Search for the cell housing the specified text and yield its (X, Y) center coordinate. 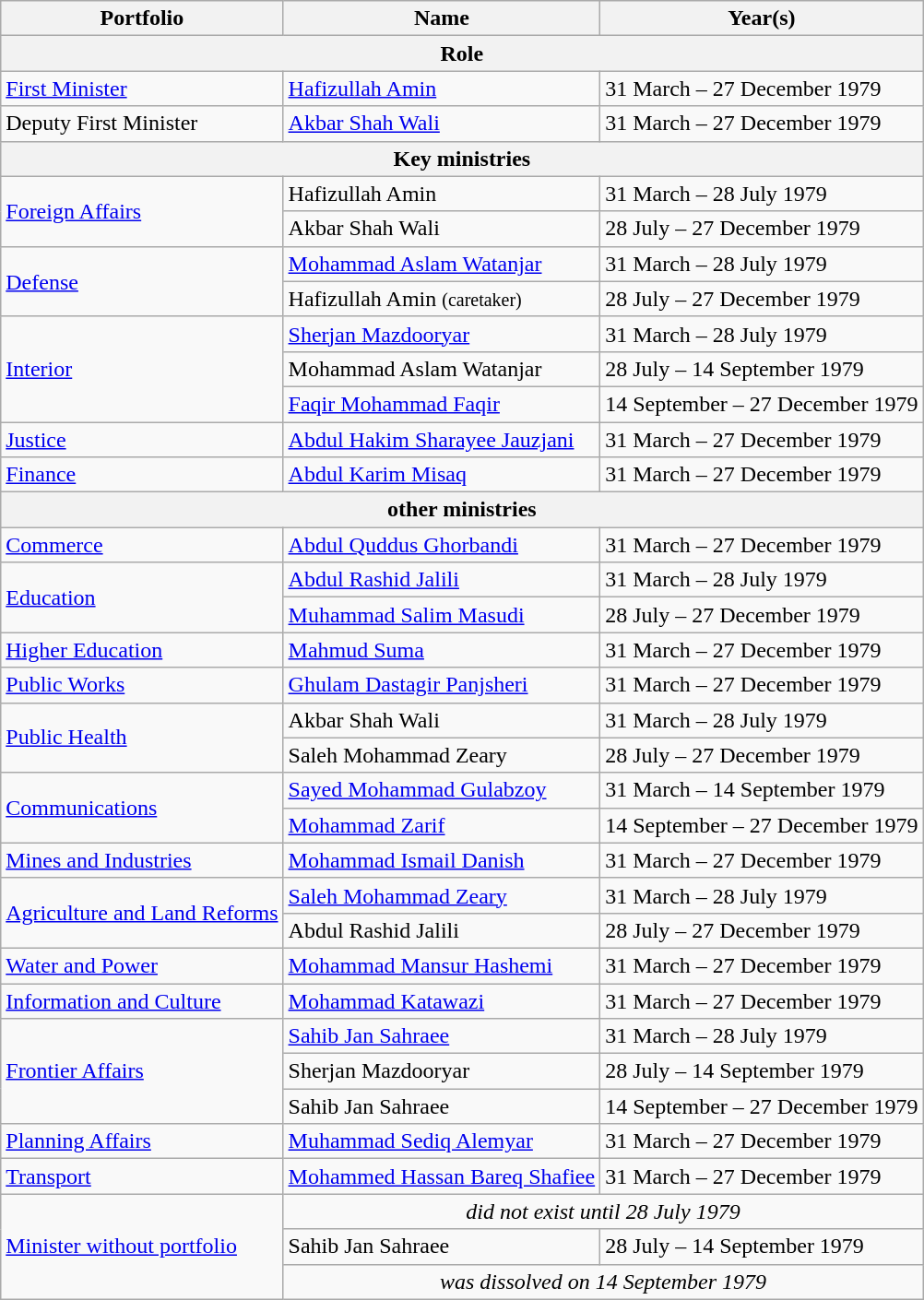
Key ministries (462, 159)
Finance (142, 475)
Justice (142, 440)
Transport (142, 1176)
First Minister (142, 89)
Planning Affairs (142, 1141)
Minister without portfolio (142, 1247)
Abdul Quddus Ghorbandi (442, 545)
Sayed Mohammad Gulabzoy (442, 790)
Mahmud Suma (442, 650)
Mines and Industries (142, 860)
Abdul Karim Misaq (442, 475)
Mohammad Zarif (442, 825)
Faqir Mohammad Faqir (442, 404)
Information and Culture (142, 1000)
Deputy First Minister (142, 124)
Public Works (142, 685)
was dissolved on 14 September 1979 (603, 1282)
31 March – 14 September 1979 (762, 790)
did not exist until 28 July 1979 (603, 1211)
Portfolio (142, 18)
Muhammad Salim Masudi (442, 615)
Education (142, 597)
Defense (142, 281)
Agriculture and Land Reforms (142, 913)
other ministries (462, 510)
Hafizullah Amin (caretaker) (442, 299)
Mohammad Katawazi (442, 1000)
Foreign Affairs (142, 211)
Commerce (142, 545)
Mohammed Hassan Bareq Shafiee (442, 1176)
Name (442, 18)
Water and Power (142, 965)
Higher Education (142, 650)
Mohammad Mansur Hashemi (442, 965)
Muhammad Sediq Alemyar (442, 1141)
Year(s) (762, 18)
Role (462, 53)
Public Health (142, 738)
Interior (142, 369)
Frontier Affairs (142, 1071)
Communications (142, 808)
Abdul Hakim Sharayee Jauzjani (442, 440)
Ghulam Dastagir Panjsheri (442, 685)
Mohammad Ismail Danish (442, 860)
